From the cell containing the given text, extract its center point as (X, Y) coordinate. 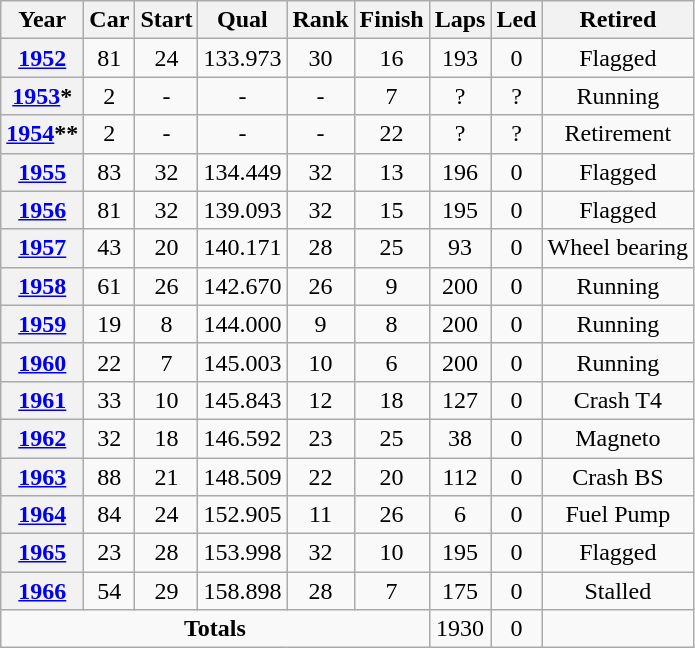
1960 (42, 362)
16 (392, 58)
134.449 (242, 172)
1962 (42, 438)
133.973 (242, 58)
88 (110, 477)
61 (110, 286)
127 (460, 400)
11 (320, 515)
158.898 (242, 591)
Wheel bearing (618, 248)
43 (110, 248)
83 (110, 172)
148.509 (242, 477)
1963 (42, 477)
13 (392, 172)
1957 (42, 248)
196 (460, 172)
Magneto (618, 438)
144.000 (242, 324)
54 (110, 591)
145.003 (242, 362)
1959 (42, 324)
153.998 (242, 553)
1930 (460, 629)
Start (166, 20)
Led (516, 20)
112 (460, 477)
29 (166, 591)
30 (320, 58)
Stalled (618, 591)
12 (320, 400)
1954** (42, 134)
Qual (242, 20)
33 (110, 400)
1956 (42, 210)
1966 (42, 591)
84 (110, 515)
Fuel Pump (618, 515)
Crash BS (618, 477)
193 (460, 58)
Crash T4 (618, 400)
93 (460, 248)
140.171 (242, 248)
1964 (42, 515)
1953* (42, 96)
139.093 (242, 210)
Car (110, 20)
38 (460, 438)
1965 (42, 553)
1955 (42, 172)
146.592 (242, 438)
Finish (392, 20)
142.670 (242, 286)
Retired (618, 20)
Year (42, 20)
1961 (42, 400)
19 (110, 324)
1958 (42, 286)
Laps (460, 20)
Retirement (618, 134)
15 (392, 210)
175 (460, 591)
152.905 (242, 515)
Rank (320, 20)
1952 (42, 58)
21 (166, 477)
145.843 (242, 400)
Totals (215, 629)
